Provide the [x, y] coordinate of the cell's center where the given text is located.  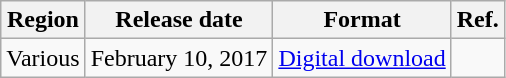
Ref. [478, 20]
February 10, 2017 [179, 58]
Region [43, 20]
Various [43, 58]
Format [362, 20]
Digital download [362, 58]
Release date [179, 20]
